Extract the (X, Y) coordinate from the center of the cell holding the provided text.  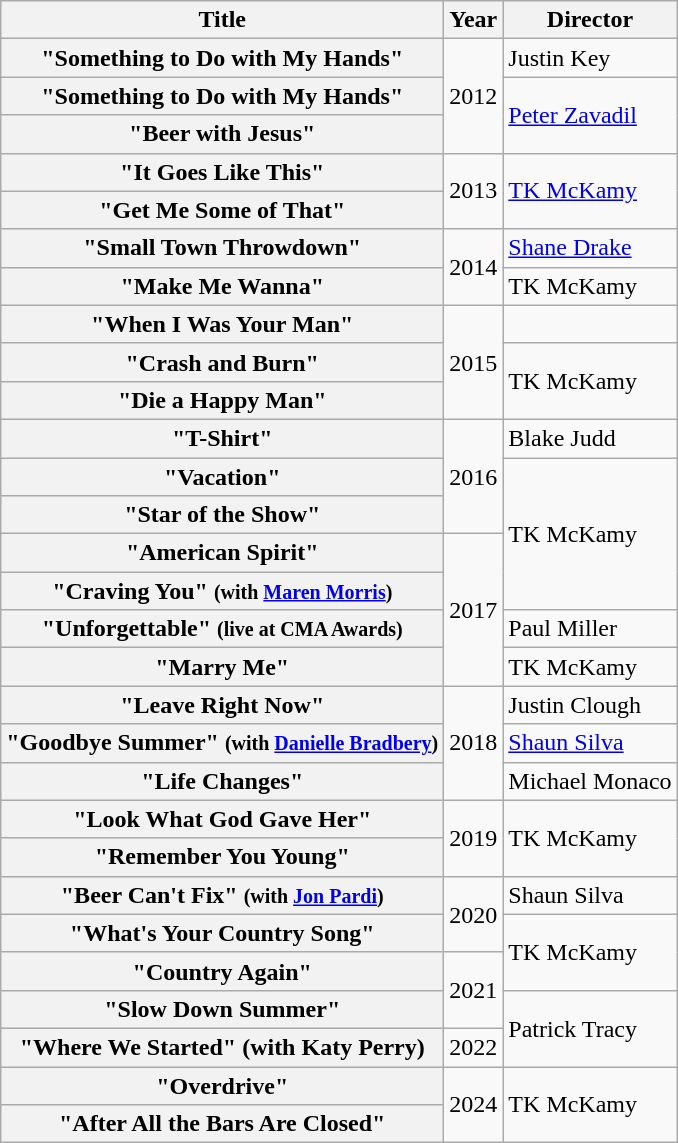
"Look What God Gave Her" (222, 819)
Paul Miller (590, 629)
2016 (474, 476)
"Small Town Throwdown" (222, 248)
"Goodbye Summer" (with Danielle Bradbery) (222, 743)
Blake Judd (590, 438)
"Beer with Jesus" (222, 134)
Peter Zavadil (590, 115)
"Star of the Show" (222, 515)
Michael Monaco (590, 781)
"Leave Right Now" (222, 705)
"Country Again" (222, 971)
"Get Me Some of That" (222, 210)
2021 (474, 990)
"Slow Down Summer" (222, 1009)
2013 (474, 191)
"After All the Bars Are Closed" (222, 1124)
"Beer Can't Fix" (with Jon Pardi) (222, 895)
"What's Your Country Song" (222, 933)
Justin Key (590, 58)
Director (590, 20)
"Craving You" (with Maren Morris) (222, 591)
"American Spirit" (222, 553)
Justin Clough (590, 705)
2022 (474, 1047)
"Remember You Young" (222, 857)
"Make Me Wanna" (222, 286)
"Vacation" (222, 477)
"Die a Happy Man" (222, 400)
"T-Shirt" (222, 438)
2020 (474, 914)
Shane Drake (590, 248)
2014 (474, 267)
"Overdrive" (222, 1085)
"Crash and Burn" (222, 362)
2012 (474, 96)
"Unforgettable" (live at CMA Awards) (222, 629)
"Life Changes" (222, 781)
2017 (474, 610)
"When I Was Your Man" (222, 324)
Patrick Tracy (590, 1028)
Year (474, 20)
2024 (474, 1104)
2018 (474, 743)
Title (222, 20)
2015 (474, 362)
"It Goes Like This" (222, 172)
"Where We Started" (with Katy Perry) (222, 1047)
2019 (474, 838)
"Marry Me" (222, 667)
